Output the [x, y] coordinate of the center of the cell containing the given text.  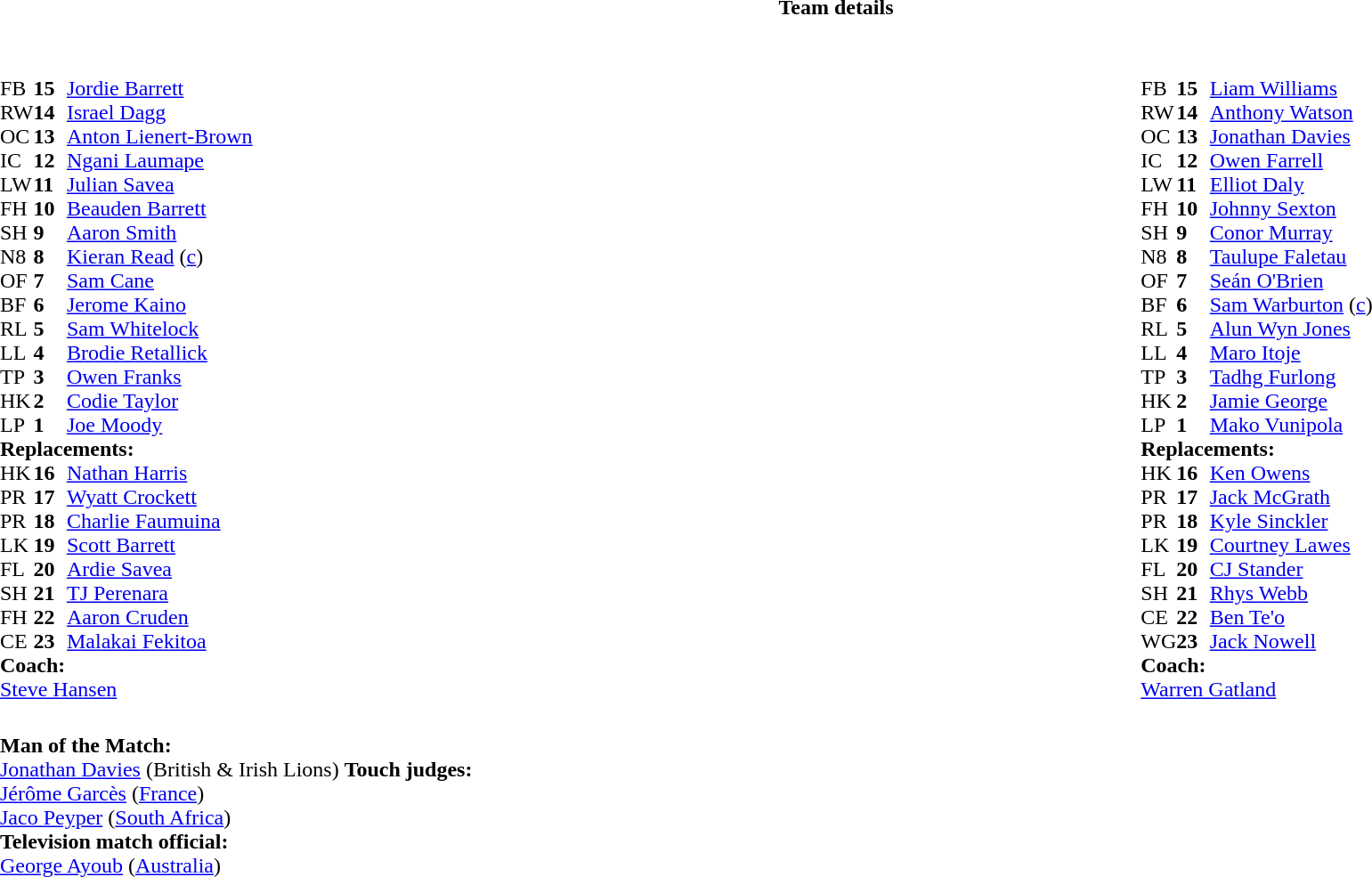
Codie Taylor [160, 401]
TJ Perenara [160, 593]
Jerome Kaino [160, 305]
Aaron Cruden [160, 618]
Charlie Faumuina [160, 522]
Beauden Barrett [160, 208]
Ardie Savea [160, 570]
Wyatt Crockett [160, 497]
Owen Franks [160, 378]
Steve Hansen [126, 689]
Israel Dagg [160, 112]
Anton Lienert-Brown [160, 137]
WG [1158, 641]
Nathan Harris [160, 474]
Brodie Retallick [160, 353]
Ngani Laumape [160, 160]
Kieran Read (c) [160, 256]
Julian Savea [160, 185]
Warren Gatland [1256, 689]
Aaron Smith [160, 233]
Scott Barrett [160, 545]
Sam Whitelock [160, 329]
Joe Moody [160, 426]
Sam Cane [160, 281]
Jordie Barrett [160, 89]
Malakai Fekitoa [160, 641]
